Capture the cell that displays the provided text and extract its [X, Y] central coordinate. 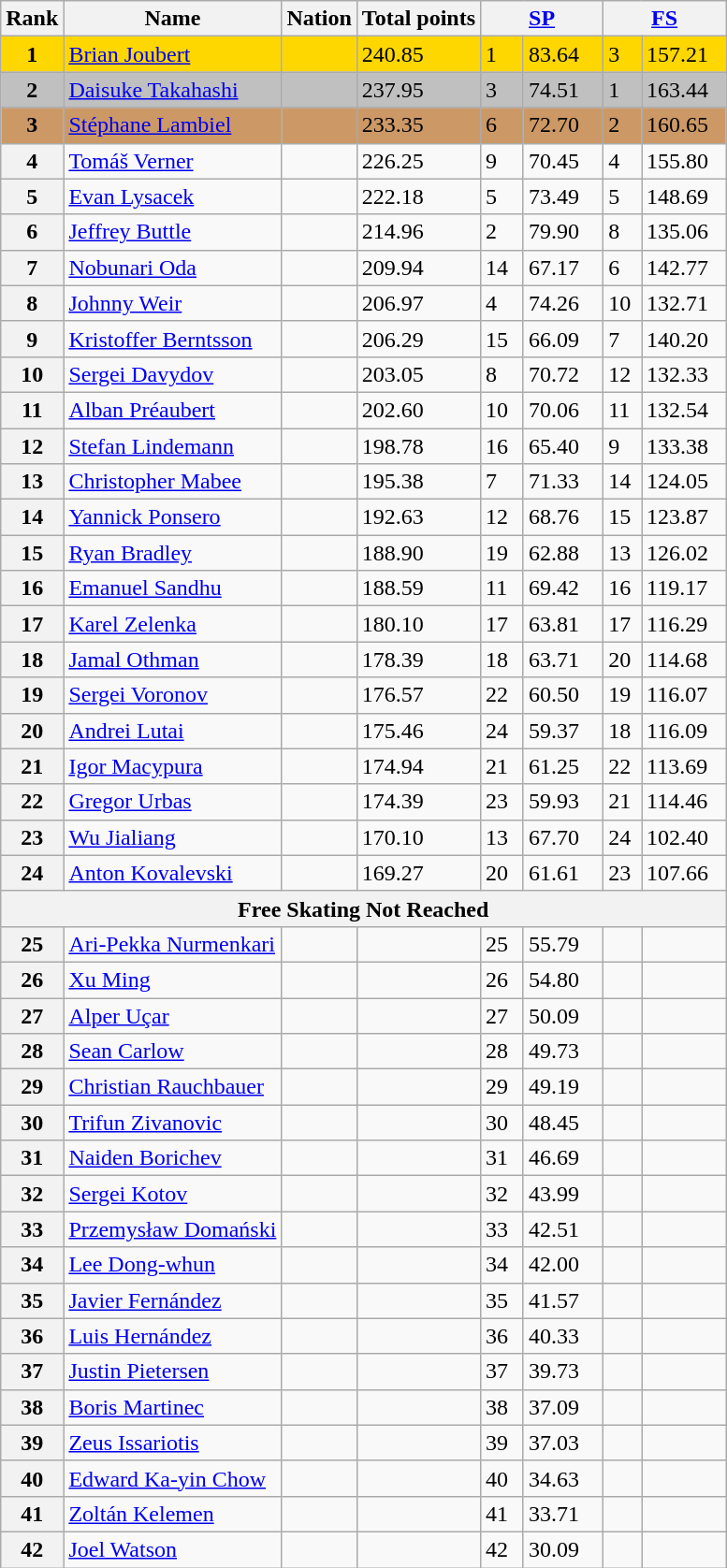
222.18 [418, 196]
42.51 [563, 1229]
Edward Ka-yin Chow [172, 1478]
209.94 [418, 268]
Alper Uçar [172, 1015]
Zoltán Kelemen [172, 1514]
Total points [418, 19]
Emanuel Sandhu [172, 588]
155.80 [684, 161]
176.57 [418, 695]
Yannick Ponsero [172, 517]
Karel Zelenka [172, 624]
119.17 [684, 588]
SP [543, 19]
Daisuke Takahashi [172, 90]
124.05 [684, 482]
Jeffrey Buttle [172, 232]
Andrei Lutai [172, 731]
Nation [319, 19]
Igor Macypura [172, 766]
157.21 [684, 54]
79.90 [563, 232]
60.50 [563, 695]
237.95 [418, 90]
68.76 [563, 517]
Tomáš Verner [172, 161]
107.66 [684, 873]
33.71 [563, 1514]
37.09 [563, 1407]
Justin Pietersen [172, 1372]
73.49 [563, 196]
116.29 [684, 624]
Jamal Othman [172, 660]
37.03 [563, 1443]
43.99 [563, 1194]
206.97 [418, 303]
140.20 [684, 339]
Evan Lysacek [172, 196]
54.80 [563, 980]
63.71 [563, 660]
240.85 [418, 54]
61.25 [563, 766]
132.71 [684, 303]
FS [664, 19]
Sergei Voronov [172, 695]
72.70 [563, 125]
Lee Dong-whun [172, 1265]
114.46 [684, 802]
116.07 [684, 695]
Sean Carlow [172, 1052]
Alban Préaubert [172, 410]
69.42 [563, 588]
41.57 [563, 1300]
Brian Joubert [172, 54]
Kristoffer Berntsson [172, 339]
Przemysław Domański [172, 1229]
123.87 [684, 517]
233.35 [418, 125]
163.44 [684, 90]
Free Skating Not Reached [363, 908]
180.10 [418, 624]
50.09 [563, 1015]
202.60 [418, 410]
49.19 [563, 1087]
206.29 [418, 339]
Nobunari Oda [172, 268]
Stefan Lindemann [172, 446]
132.54 [684, 410]
42.00 [563, 1265]
169.27 [418, 873]
Christopher Mabee [172, 482]
Joel Watson [172, 1549]
62.88 [563, 553]
Sergei Davydov [172, 374]
170.10 [418, 837]
174.39 [418, 802]
59.37 [563, 731]
Boris Martinec [172, 1407]
174.94 [418, 766]
39.73 [563, 1372]
Rank [32, 19]
63.81 [563, 624]
49.73 [563, 1052]
Anton Kovalevski [172, 873]
34.63 [563, 1478]
70.72 [563, 374]
160.65 [684, 125]
214.96 [418, 232]
Javier Fernández [172, 1300]
40.33 [563, 1336]
113.69 [684, 766]
192.63 [418, 517]
Luis Hernández [172, 1336]
48.45 [563, 1123]
142.77 [684, 268]
67.70 [563, 837]
Ari-Pekka Nurmenkari [172, 944]
67.17 [563, 268]
61.61 [563, 873]
70.06 [563, 410]
Xu Ming [172, 980]
226.25 [418, 161]
198.78 [418, 446]
55.79 [563, 944]
178.39 [418, 660]
133.38 [684, 446]
203.05 [418, 374]
102.40 [684, 837]
188.59 [418, 588]
74.51 [563, 90]
188.90 [418, 553]
Name [172, 19]
Trifun Zivanovic [172, 1123]
Zeus Issariotis [172, 1443]
195.38 [418, 482]
Johnny Weir [172, 303]
Naiden Borichev [172, 1158]
132.33 [684, 374]
65.40 [563, 446]
126.02 [684, 553]
Gregor Urbas [172, 802]
Stéphane Lambiel [172, 125]
Sergei Kotov [172, 1194]
74.26 [563, 303]
30.09 [563, 1549]
148.69 [684, 196]
46.69 [563, 1158]
70.45 [563, 161]
Ryan Bradley [172, 553]
135.06 [684, 232]
114.68 [684, 660]
83.64 [563, 54]
66.09 [563, 339]
71.33 [563, 482]
Christian Rauchbauer [172, 1087]
116.09 [684, 731]
175.46 [418, 731]
Wu Jialiang [172, 837]
59.93 [563, 802]
